Extract the [X, Y] coordinate from the center of the cell holding the provided text.  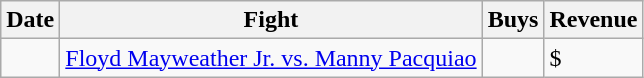
Buys [513, 20]
Fight [271, 20]
$ [594, 58]
Date [30, 20]
Revenue [594, 20]
Floyd Mayweather Jr. vs. Manny Pacquiao [271, 58]
